Find where the given text appears and provide that cell's center as [X, Y] coordinate. 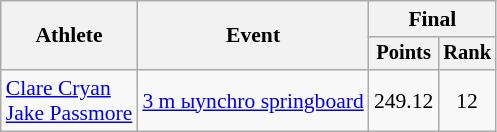
Event [252, 36]
Athlete [70, 36]
Rank [467, 54]
3 m ыynchro springboard [252, 100]
12 [467, 100]
Clare Cryan Jake Passmore [70, 100]
Points [404, 54]
Final [432, 19]
249.12 [404, 100]
